Capture the cell that displays the provided text and extract its (X, Y) central coordinate. 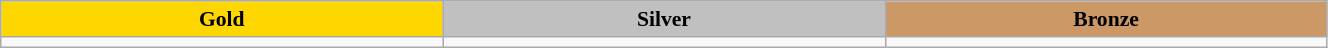
Bronze (1106, 19)
Silver (664, 19)
Gold (222, 19)
